Scan for the cell matching the given text and deliver its (x, y) coordinate at center. 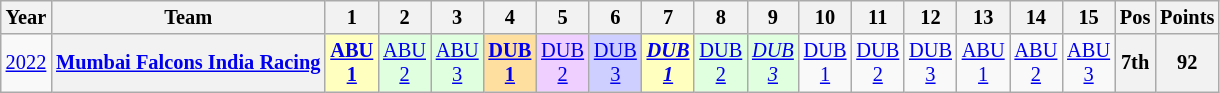
2022 (26, 63)
4 (510, 17)
13 (984, 17)
Points (1187, 17)
7 (668, 17)
3 (458, 17)
6 (616, 17)
92 (1187, 63)
14 (1036, 17)
1 (352, 17)
Pos (1135, 17)
7th (1135, 63)
Team (188, 17)
10 (826, 17)
11 (878, 17)
15 (1088, 17)
5 (562, 17)
8 (720, 17)
12 (930, 17)
9 (773, 17)
2 (404, 17)
Year (26, 17)
Mumbai Falcons India Racing (188, 63)
